Locate the cell with the specified text and output its (x, y) center coordinate. 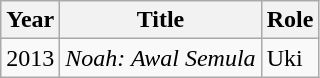
Title (160, 20)
Uki (290, 58)
2013 (30, 58)
Year (30, 20)
Role (290, 20)
Noah: Awal Semula (160, 58)
